Provide the (x, y) coordinate of the cell's center where the given text is located.  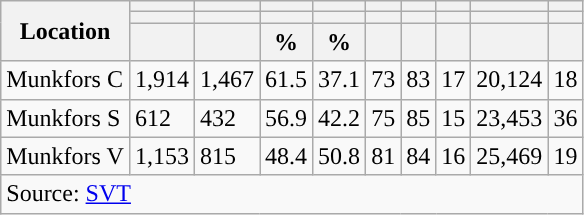
16 (454, 156)
19 (566, 156)
Munkfors V (66, 156)
56.9 (286, 118)
1,914 (162, 80)
25,469 (510, 156)
Munkfors S (66, 118)
1,467 (226, 80)
81 (384, 156)
432 (226, 118)
Munkfors C (66, 80)
815 (226, 156)
612 (162, 118)
36 (566, 118)
17 (454, 80)
42.2 (340, 118)
18 (566, 80)
75 (384, 118)
83 (418, 80)
Location (66, 31)
61.5 (286, 80)
84 (418, 156)
48.4 (286, 156)
73 (384, 80)
Source: SVT (292, 194)
20,124 (510, 80)
50.8 (340, 156)
23,453 (510, 118)
37.1 (340, 80)
1,153 (162, 156)
85 (418, 118)
15 (454, 118)
